Determine the (X, Y) coordinate at the center of the cell enclosing the given text.  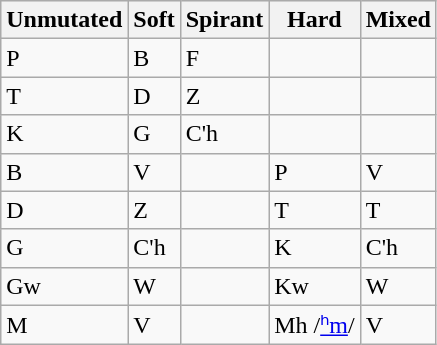
Kw (314, 286)
Gw (64, 286)
Mh /ʰm/ (314, 325)
Unmutated (64, 20)
M (64, 325)
Hard (314, 20)
Mixed (398, 20)
F (224, 58)
Spirant (224, 20)
Soft (154, 20)
